Find where the given text appears and provide that cell's center as (X, Y) coordinate. 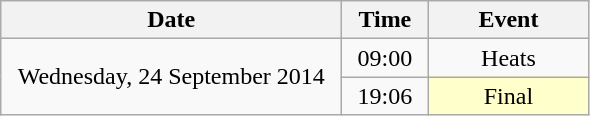
Heats (508, 58)
Event (508, 20)
19:06 (385, 96)
Date (172, 20)
Final (508, 96)
09:00 (385, 58)
Wednesday, 24 September 2014 (172, 77)
Time (385, 20)
